Determine the (X, Y) coordinate at the center of the cell enclosing the given text.  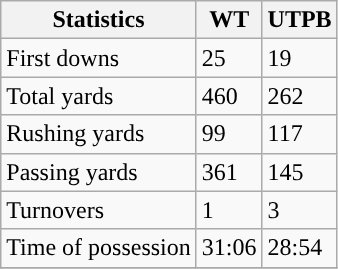
25 (229, 58)
117 (300, 134)
WT (229, 20)
Time of possession (99, 248)
28:54 (300, 248)
460 (229, 96)
Turnovers (99, 210)
361 (229, 172)
19 (300, 58)
31:06 (229, 248)
262 (300, 96)
First downs (99, 58)
3 (300, 210)
Rushing yards (99, 134)
145 (300, 172)
Total yards (99, 96)
99 (229, 134)
1 (229, 210)
UTPB (300, 20)
Statistics (99, 20)
Passing yards (99, 172)
